Identify which cell holds the provided text, then report its (X, Y) central coordinate. 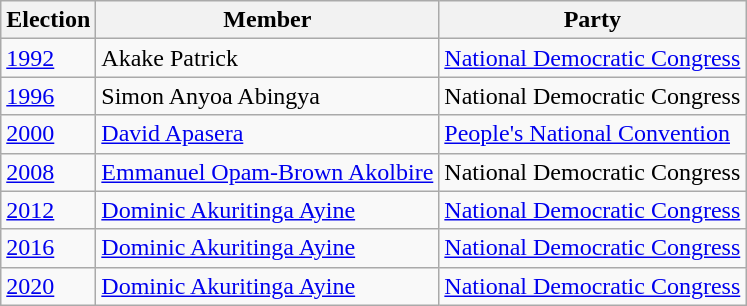
2012 (48, 210)
People's National Convention (592, 134)
Simon Anyoa Abingya (268, 96)
2020 (48, 286)
Akake Patrick (268, 58)
Member (268, 20)
2000 (48, 134)
Party (592, 20)
2008 (48, 172)
1992 (48, 58)
Emmanuel Opam-Brown Akolbire (268, 172)
1996 (48, 96)
2016 (48, 248)
David Apasera (268, 134)
Election (48, 20)
